Identify which cell holds the provided text, then report its [x, y] central coordinate. 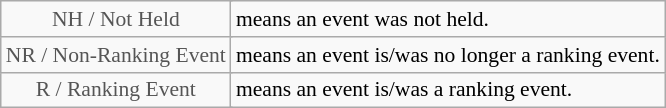
means an event is/was a ranking event. [448, 90]
means an event was not held. [448, 19]
NH / Not Held [116, 19]
R / Ranking Event [116, 90]
means an event is/was no longer a ranking event. [448, 55]
NR / Non-Ranking Event [116, 55]
